Provide the (x, y) coordinate of the cell's center where the given text is located.  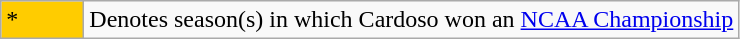
Denotes season(s) in which Cardoso won an NCAA Championship (412, 20)
* (42, 20)
